Determine the [x, y] coordinate at the center of the cell enclosing the given text.  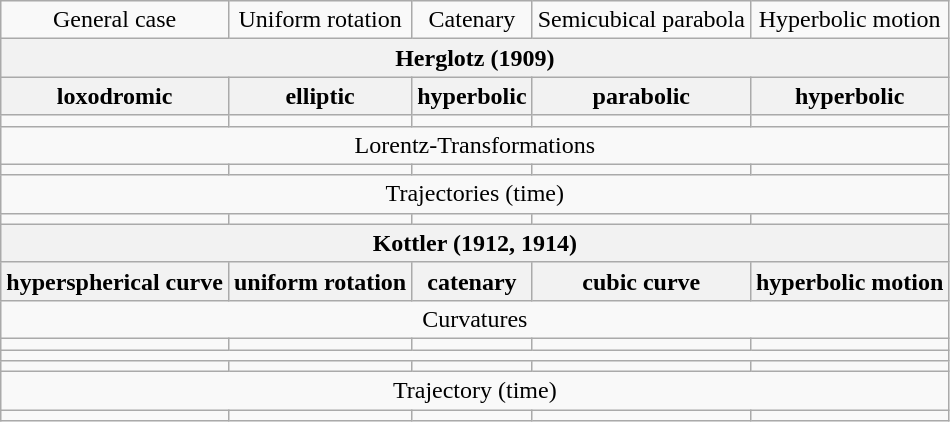
Herglotz (1909) [475, 58]
Curvatures [475, 319]
Catenary [472, 20]
Semicubical parabola [641, 20]
General case [115, 20]
Kottler (1912, 1914) [475, 243]
loxodromic [115, 96]
Hyperbolic motion [849, 20]
Uniform rotation [320, 20]
elliptic [320, 96]
parabolic [641, 96]
Trajectories (time) [475, 194]
Lorentz-Transformations [475, 145]
cubic curve [641, 281]
uniform rotation [320, 281]
catenary [472, 281]
hyperspherical curve [115, 281]
hyperbolic motion [849, 281]
Trajectory (time) [475, 391]
